Detect which cell encompasses the target text, then output its [x, y] center coordinate. 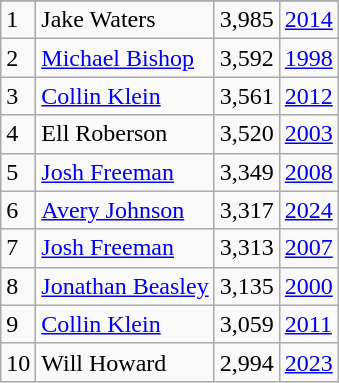
Ell Roberson [125, 134]
2000 [308, 286]
10 [18, 362]
Avery Johnson [125, 210]
2003 [308, 134]
3,135 [246, 286]
2023 [308, 362]
8 [18, 286]
Will Howard [125, 362]
3,592 [246, 58]
3,313 [246, 248]
3,349 [246, 172]
9 [18, 324]
2 [18, 58]
3,520 [246, 134]
2014 [308, 20]
1998 [308, 58]
2024 [308, 210]
6 [18, 210]
3,059 [246, 324]
2011 [308, 324]
1 [18, 20]
7 [18, 248]
5 [18, 172]
2,994 [246, 362]
3 [18, 96]
2007 [308, 248]
3,985 [246, 20]
Jake Waters [125, 20]
3,317 [246, 210]
2008 [308, 172]
Jonathan Beasley [125, 286]
4 [18, 134]
Michael Bishop [125, 58]
2012 [308, 96]
3,561 [246, 96]
